Return [x, y] of the center of cell containing provided text 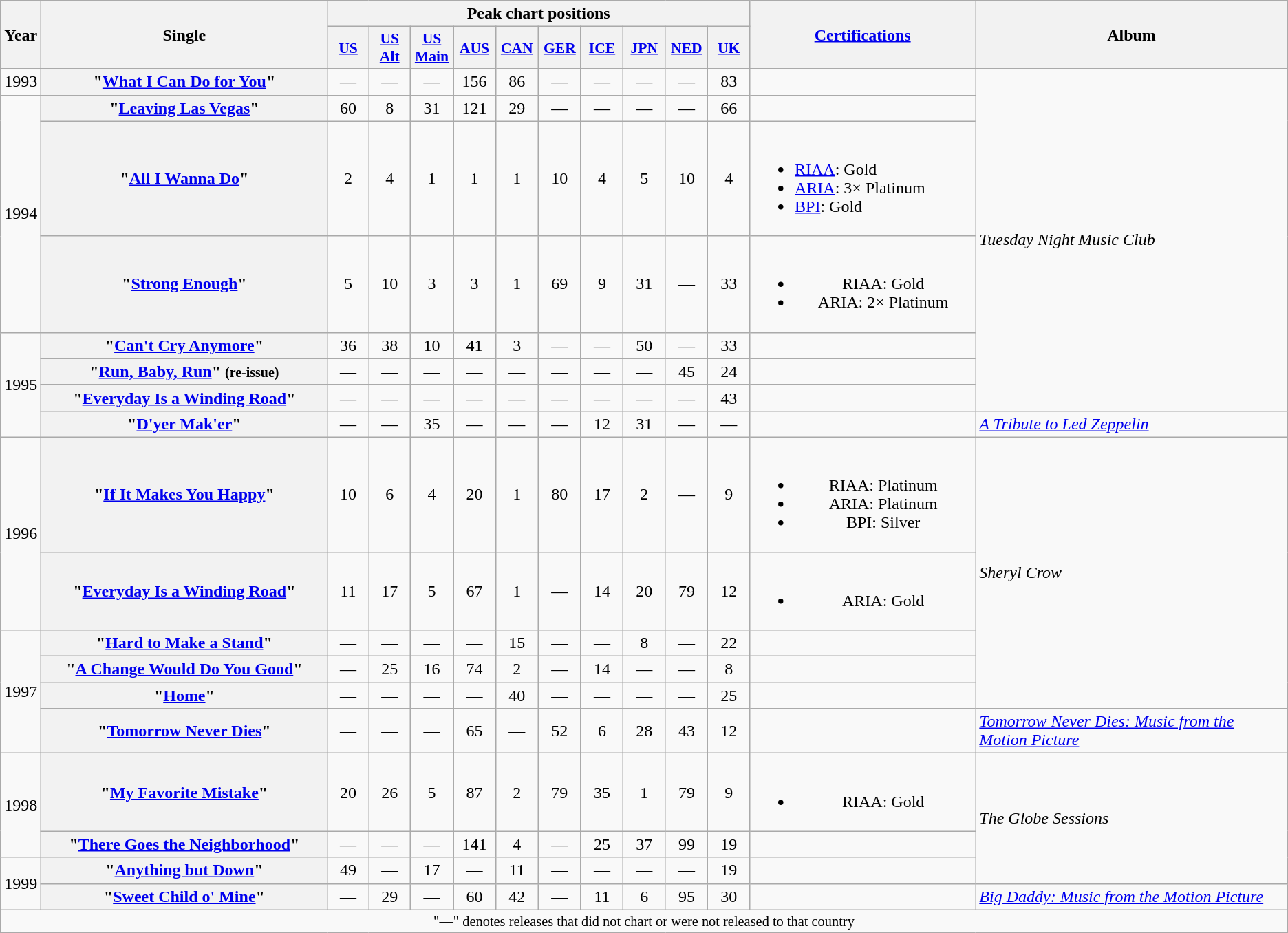
121 [475, 108]
"Leaving Las Vegas" [184, 108]
30 [729, 897]
"Home" [184, 696]
37 [644, 844]
ARIA: Gold [862, 590]
1994 [21, 213]
67 [475, 590]
AUS [475, 48]
22 [729, 643]
1993 [21, 82]
38 [389, 345]
JPN [644, 48]
Certifications [862, 34]
RIAA: GoldARIA: 2× Platinum [862, 284]
US [348, 48]
UK [729, 48]
1997 [21, 692]
GER [559, 48]
52 [559, 731]
83 [729, 82]
Album [1131, 34]
36 [348, 345]
RIAA: GoldARIA: 3× PlatinumBPI: Gold [862, 179]
"Hard to Make a Stand" [184, 643]
"Can't Cry Anymore" [184, 345]
"All I Wanna Do" [184, 179]
RIAA: PlatinumARIA: PlatinumBPI: Silver [862, 494]
"D'yer Mak'er" [184, 424]
Tomorrow Never Dies: Music from the Motion Picture [1131, 731]
40 [517, 696]
The Globe Sessions [1131, 819]
Sheryl Crow [1131, 572]
1999 [21, 883]
26 [389, 793]
"If It Makes You Happy" [184, 494]
ICE [601, 48]
156 [475, 82]
"Run, Baby, Run" (re-issue) [184, 372]
49 [348, 870]
Year [21, 34]
"Anything but Down" [184, 870]
86 [517, 82]
1996 [21, 533]
99 [687, 844]
41 [475, 345]
NED [687, 48]
87 [475, 793]
Big Daddy: Music from the Motion Picture [1131, 897]
US Main [431, 48]
RIAA: Gold [862, 793]
"What I Can Do for You" [184, 82]
"Tomorrow Never Dies" [184, 731]
45 [687, 372]
15 [517, 643]
Peak chart positions [539, 14]
Single [184, 34]
50 [644, 345]
16 [431, 669]
66 [729, 108]
Tuesday Night Music Club [1131, 239]
42 [517, 897]
65 [475, 731]
"There Goes the Neighborhood" [184, 844]
USAlt [389, 48]
CAN [517, 48]
95 [687, 897]
74 [475, 669]
141 [475, 844]
"A Change Would Do You Good" [184, 669]
69 [559, 284]
"My Favorite Mistake" [184, 793]
A Tribute to Led Zeppelin [1131, 424]
1998 [21, 805]
80 [559, 494]
1995 [21, 385]
"Sweet Child o' Mine" [184, 897]
"Strong Enough" [184, 284]
28 [644, 731]
"—" denotes releases that did not chart or were not released to that country [644, 921]
24 [729, 372]
